Pinpoint the cell where the given text exists, returning its [X, Y] midpoint coordinate. 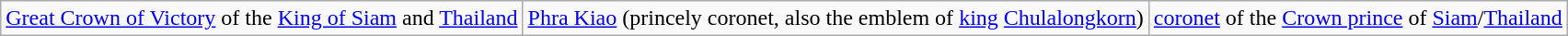
Great Crown of Victory of the King of Siam and Thailand [261, 18]
coronet of the Crown prince of Siam/Thailand [1358, 18]
Phra Kiao (princely coronet, also the emblem of king Chulalongkorn) [836, 18]
